Scan for the cell matching the given text and deliver its (x, y) coordinate at center. 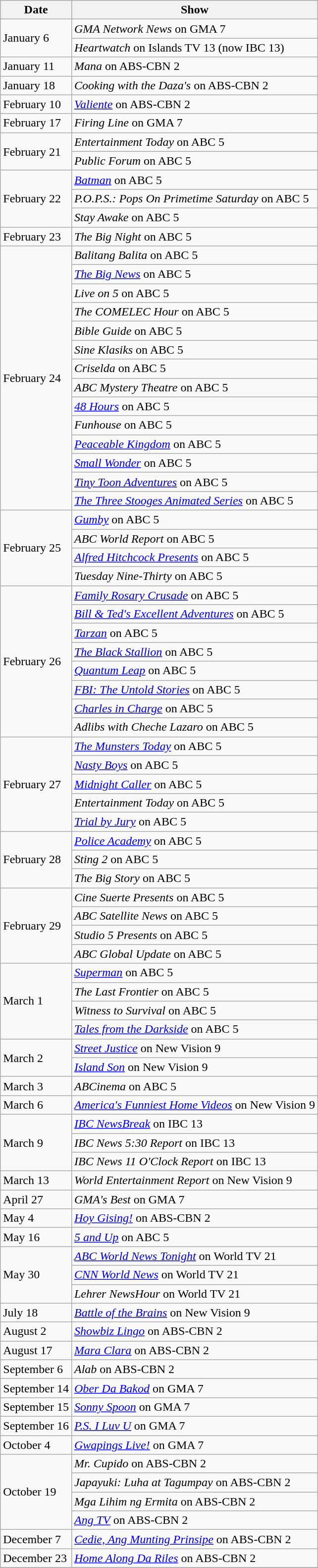
Battle of the Brains on New Vision 9 (194, 1313)
February 25 (36, 548)
Alfred Hitchcock Presents on ABC 5 (194, 558)
September 15 (36, 1407)
Cooking with the Daza's on ABS-CBN 2 (194, 85)
CNN World News on World TV 21 (194, 1275)
The Big Story on ABC 5 (194, 878)
Home Along Da Riles on ABS-CBN 2 (194, 1558)
Ober Da Bakod on GMA 7 (194, 1388)
Bible Guide on ABC 5 (194, 331)
February 29 (36, 926)
July 18 (36, 1313)
Mara Clara on ABS-CBN 2 (194, 1350)
Gumby on ABC 5 (194, 519)
February 22 (36, 198)
May 30 (36, 1275)
The Big News on ABC 5 (194, 274)
March 6 (36, 1105)
World Entertainment Report on New Vision 9 (194, 1181)
The Big Night on ABC 5 (194, 237)
Tales from the Darkside on ABC 5 (194, 1029)
ABC World Report on ABC 5 (194, 538)
Sting 2 on ABC 5 (194, 860)
October 19 (36, 1492)
March 3 (36, 1086)
February 27 (36, 784)
Peaceable Kingdom on ABC 5 (194, 444)
The Last Frontier on ABC 5 (194, 992)
48 Hours on ABC 5 (194, 406)
August 17 (36, 1350)
Mr. Cupido on ABS-CBN 2 (194, 1464)
Date (36, 10)
February 10 (36, 104)
March 2 (36, 1058)
Adlibs with Cheche Lazaro on ABC 5 (194, 727)
P.S. I Luv U on GMA 7 (194, 1426)
February 23 (36, 237)
Mana on ABS-CBN 2 (194, 66)
December 23 (36, 1558)
Balitang Balita on ABC 5 (194, 255)
Street Justice on New Vision 9 (194, 1048)
Lehrer NewsHour on World TV 21 (194, 1294)
IBC News 11 O'Clock Report on IBC 13 (194, 1162)
May 16 (36, 1237)
January 11 (36, 66)
P.O.P.S.: Pops On Primetime Saturday on ABC 5 (194, 198)
ABC Satellite News on ABC 5 (194, 916)
GMA's Best on GMA 7 (194, 1199)
Superman on ABC 5 (194, 973)
August 2 (36, 1331)
Cedie, Ang Munting Prinsipe on ABS-CBN 2 (194, 1539)
Tarzan on ABC 5 (194, 633)
February 24 (36, 378)
Tiny Toon Adventures on ABC 5 (194, 482)
Mga Lihim ng Ermita on ABS-CBN 2 (194, 1502)
GMA Network News on GMA 7 (194, 29)
February 17 (36, 123)
Family Rosary Crusade on ABC 5 (194, 595)
Batman on ABC 5 (194, 180)
ABC World News Tonight on World TV 21 (194, 1256)
October 4 (36, 1445)
Small Wonder on ABC 5 (194, 463)
Sonny Spoon on GMA 7 (194, 1407)
ABCinema on ABC 5 (194, 1086)
ABC Mystery Theatre on ABC 5 (194, 387)
The COMELEC Hour on ABC 5 (194, 312)
March 9 (36, 1142)
September 16 (36, 1426)
Nasty Boys on ABC 5 (194, 765)
Studio 5 Presents on ABC 5 (194, 935)
FBI: The Untold Stories on ABC 5 (194, 690)
January 6 (36, 38)
Trial by Jury on ABC 5 (194, 821)
Ang TV on ABS-CBN 2 (194, 1520)
September 6 (36, 1369)
The Three Stooges Animated Series on ABC 5 (194, 501)
January 18 (36, 85)
Live on 5 on ABC 5 (194, 293)
February 26 (36, 661)
Public Forum on ABC 5 (194, 161)
March 13 (36, 1181)
Cine Suerte Presents on ABC 5 (194, 897)
The Munsters Today on ABC 5 (194, 746)
February 21 (36, 151)
America's Funniest Home Videos on New Vision 9 (194, 1105)
Gwapings Live! on GMA 7 (194, 1445)
Criselda on ABC 5 (194, 369)
Firing Line on GMA 7 (194, 123)
Quantum Leap on ABC 5 (194, 671)
Japayuki: Luha at Tagumpay on ABS-CBN 2 (194, 1483)
ABC Global Update on ABC 5 (194, 954)
Show (194, 10)
Charles in Charge on ABC 5 (194, 708)
IBC NewsBreak on IBC 13 (194, 1124)
February 28 (36, 860)
5 and Up on ABC 5 (194, 1237)
Showbiz Lingo on ABS-CBN 2 (194, 1331)
March 1 (36, 1001)
Tuesday Nine-Thirty on ABC 5 (194, 576)
Midnight Caller on ABC 5 (194, 784)
April 27 (36, 1199)
September 14 (36, 1388)
Bill & Ted's Excellent Adventures on ABC 5 (194, 614)
Alab on ABS-CBN 2 (194, 1369)
Island Son on New Vision 9 (194, 1067)
Valiente on ABS-CBN 2 (194, 104)
Police Academy on ABC 5 (194, 841)
Heartwatch on Islands TV 13 (now IBC 13) (194, 48)
IBC News 5:30 Report on IBC 13 (194, 1142)
Stay Awake on ABC 5 (194, 217)
The Black Stallion on ABC 5 (194, 652)
Sine Klasiks on ABC 5 (194, 350)
Witness to Survival on ABC 5 (194, 1010)
May 4 (36, 1218)
December 7 (36, 1539)
Funhouse on ABC 5 (194, 425)
Hoy Gising! on ABS-CBN 2 (194, 1218)
